Return the [x, y] coordinate for the center point of the cell that contains the specified text.  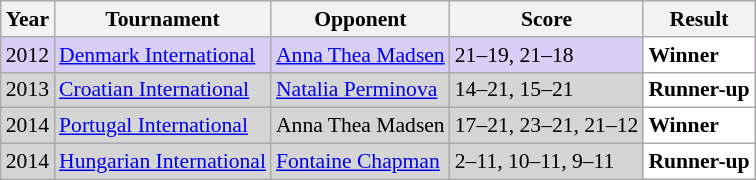
Opponent [360, 19]
Natalia Perminova [360, 90]
Tournament [162, 19]
Score [547, 19]
2–11, 10–11, 9–11 [547, 162]
17–21, 23–21, 21–12 [547, 126]
Hungarian International [162, 162]
21–19, 21–18 [547, 55]
Portugal International [162, 126]
Denmark International [162, 55]
2013 [28, 90]
2012 [28, 55]
14–21, 15–21 [547, 90]
Croatian International [162, 90]
Fontaine Chapman [360, 162]
Year [28, 19]
Result [698, 19]
